Determine the [X, Y] coordinate at the center of the cell enclosing the given text.  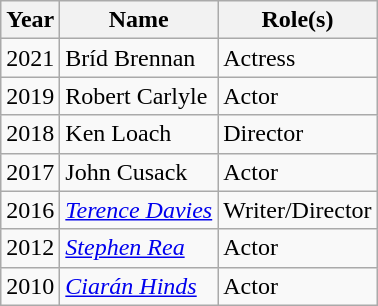
2016 [30, 210]
Bríd Brennan [139, 58]
2018 [30, 134]
Name [139, 20]
Actress [298, 58]
Ken Loach [139, 134]
Year [30, 20]
Writer/Director [298, 210]
Role(s) [298, 20]
2019 [30, 96]
2017 [30, 172]
Stephen Rea [139, 248]
2012 [30, 248]
Terence Davies [139, 210]
2021 [30, 58]
Ciarán Hinds [139, 286]
2010 [30, 286]
John Cusack [139, 172]
Director [298, 134]
Robert Carlyle [139, 96]
